From the cell containing the given text, extract its center point as [X, Y] coordinate. 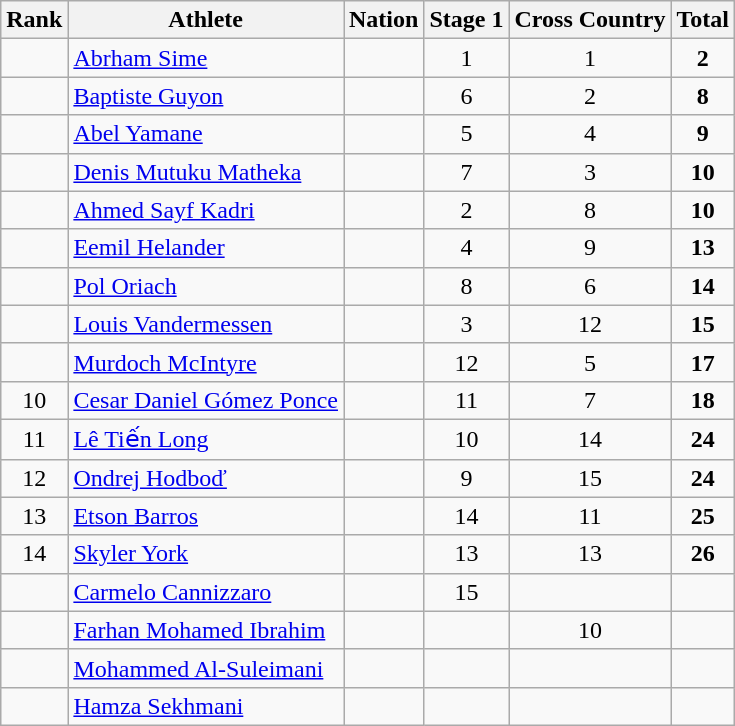
Stage 1 [466, 20]
Ondrej Hodboď [206, 478]
Athlete [206, 20]
Murdoch McIntyre [206, 362]
Pol Oriach [206, 286]
Carmelo Cannizzaro [206, 592]
Denis Mutuku Matheka [206, 172]
Hamza Sekhmani [206, 706]
Louis Vandermessen [206, 324]
Total [703, 20]
Cesar Daniel Gómez Ponce [206, 400]
18 [703, 400]
Lê Tiến Long [206, 439]
17 [703, 362]
Farhan Mohamed Ibrahim [206, 630]
Baptiste Guyon [206, 96]
26 [703, 554]
Nation [384, 20]
Rank [34, 20]
Mohammed Al-Suleimani [206, 668]
Abrham Sime [206, 58]
Ahmed Sayf Kadri [206, 210]
25 [703, 516]
Abel Yamane [206, 134]
Eemil Helander [206, 248]
Skyler York [206, 554]
Cross Country [590, 20]
Etson Barros [206, 516]
